Pinpoint the cell where the given text exists, returning its [x, y] midpoint coordinate. 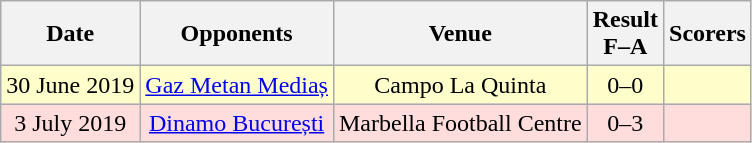
ResultF–A [625, 34]
Campo La Quinta [460, 85]
Date [70, 34]
Gaz Metan Mediaș [237, 85]
Opponents [237, 34]
3 July 2019 [70, 123]
Venue [460, 34]
Dinamo București [237, 123]
Marbella Football Centre [460, 123]
0–0 [625, 85]
Scorers [708, 34]
0–3 [625, 123]
30 June 2019 [70, 85]
